Identify which cell holds the provided text, then report its [X, Y] central coordinate. 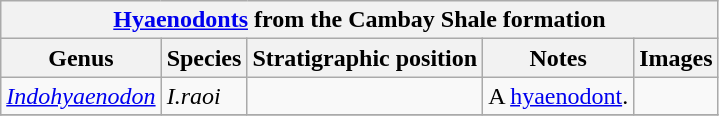
A hyaenodont. [558, 96]
Indohyaenodon [81, 96]
Notes [558, 58]
Hyaenodonts from the Cambay Shale formation [360, 20]
Stratigraphic position [365, 58]
Genus [81, 58]
Images [676, 58]
Species [204, 58]
I.raoi [204, 96]
